Locate the cell with the specified text and output its (X, Y) center coordinate. 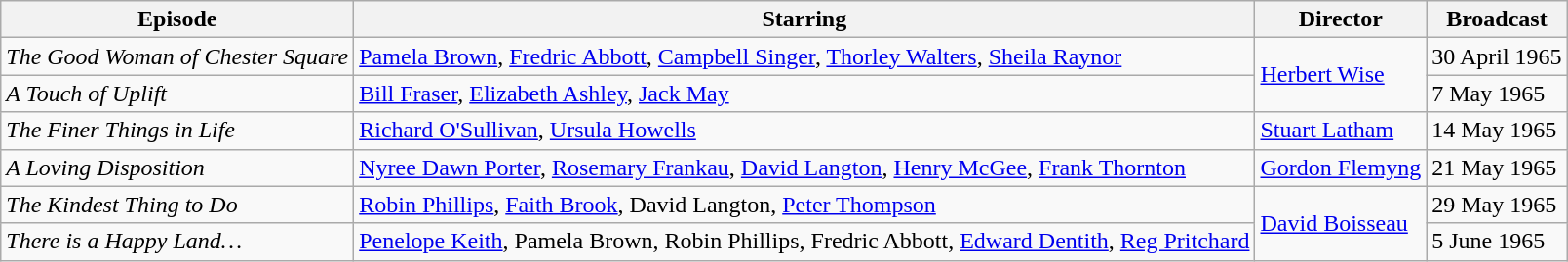
The Finer Things in Life (177, 131)
There is a Happy Land… (177, 242)
Episode (177, 19)
A Loving Disposition (177, 168)
5 June 1965 (1497, 242)
7 May 1965 (1497, 94)
Bill Fraser, Elizabeth Ashley, Jack May (804, 94)
Pamela Brown, Fredric Abbott, Campbell Singer, Thorley Walters, Sheila Raynor (804, 56)
Gordon Flemyng (1341, 168)
A Touch of Uplift (177, 94)
The Good Woman of Chester Square (177, 56)
Stuart Latham (1341, 131)
Starring (804, 19)
Nyree Dawn Porter, Rosemary Frankau, David Langton, Henry McGee, Frank Thornton (804, 168)
Richard O'Sullivan, Ursula Howells (804, 131)
30 April 1965 (1497, 56)
Director (1341, 19)
Herbert Wise (1341, 75)
David Boisseau (1341, 223)
Penelope Keith, Pamela Brown, Robin Phillips, Fredric Abbott, Edward Dentith, Reg Pritchard (804, 242)
Broadcast (1497, 19)
21 May 1965 (1497, 168)
14 May 1965 (1497, 131)
29 May 1965 (1497, 205)
The Kindest Thing to Do (177, 205)
Robin Phillips, Faith Brook, David Langton, Peter Thompson (804, 205)
